Return [X, Y] of the center of cell containing provided text 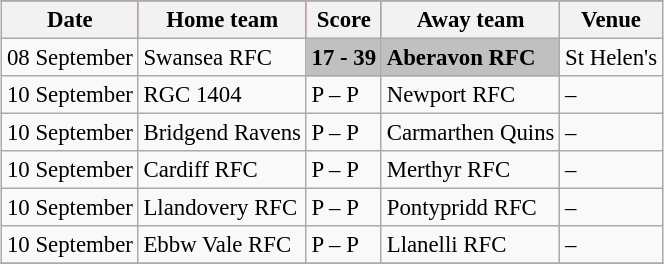
17 - 39 [344, 57]
RGC 1404 [222, 95]
Ebbw Vale RFC [222, 245]
08 September [70, 57]
Home team [222, 20]
Venue [612, 20]
Score [344, 20]
Merthyr RFC [470, 170]
Cardiff RFC [222, 170]
St Helen's [612, 57]
Newport RFC [470, 95]
Llandovery RFC [222, 208]
Bridgend Ravens [222, 133]
Away team [470, 20]
Carmarthen Quins [470, 133]
Swansea RFC [222, 57]
Date [70, 20]
Pontypridd RFC [470, 208]
Aberavon RFC [470, 57]
Llanelli RFC [470, 245]
